Determine the (X, Y) coordinate at the center of the cell enclosing the given text.  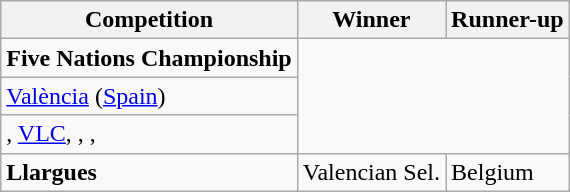
Winner (371, 20)
, VLC, , , (149, 134)
Runner-up (508, 20)
València (Spain) (149, 96)
Valencian Sel. (371, 172)
Five Nations Championship (149, 58)
Llargues (149, 172)
Competition (149, 20)
Belgium (508, 172)
